Return the [X, Y] coordinate for the center point of the cell that contains the specified text.  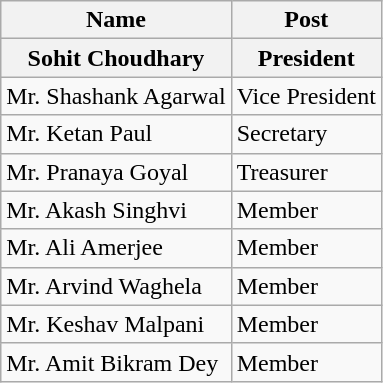
Mr. Keshav Malpani [116, 324]
Mr. Pranaya Goyal [116, 172]
Name [116, 20]
Mr. Ketan Paul [116, 134]
Mr. Amit Bikram Dey [116, 362]
Mr. Ali Amerjee [116, 248]
Post [306, 20]
Treasurer [306, 172]
Vice President [306, 96]
Mr. Shashank Agarwal [116, 96]
Secretary [306, 134]
Sohit Choudhary [116, 58]
Mr. Akash Singhvi [116, 210]
President [306, 58]
Mr. Arvind Waghela [116, 286]
